Output the (X, Y) coordinate of the center of the cell containing the given text.  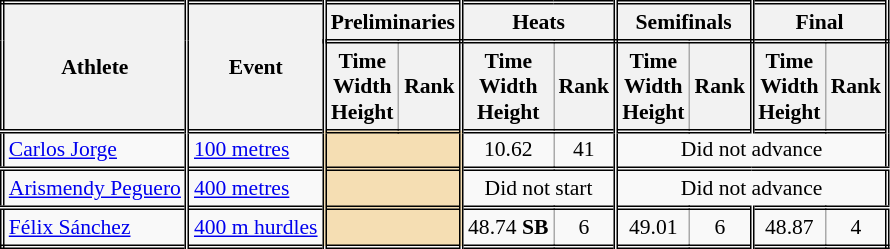
Athlete (94, 67)
Semifinals (684, 22)
400 metres (256, 190)
49.01 (653, 228)
48.87 (789, 228)
48.74 SB (508, 228)
Did not start (539, 190)
Final (820, 22)
100 metres (256, 150)
Carlos Jorge (94, 150)
Arismendy Peguero (94, 190)
Preliminaries (392, 22)
Félix Sánchez (94, 228)
400 m hurdles (256, 228)
Event (256, 67)
Heats (539, 22)
10.62 (508, 150)
41 (585, 150)
4 (857, 228)
